Identify which cell holds the provided text, then report its [x, y] central coordinate. 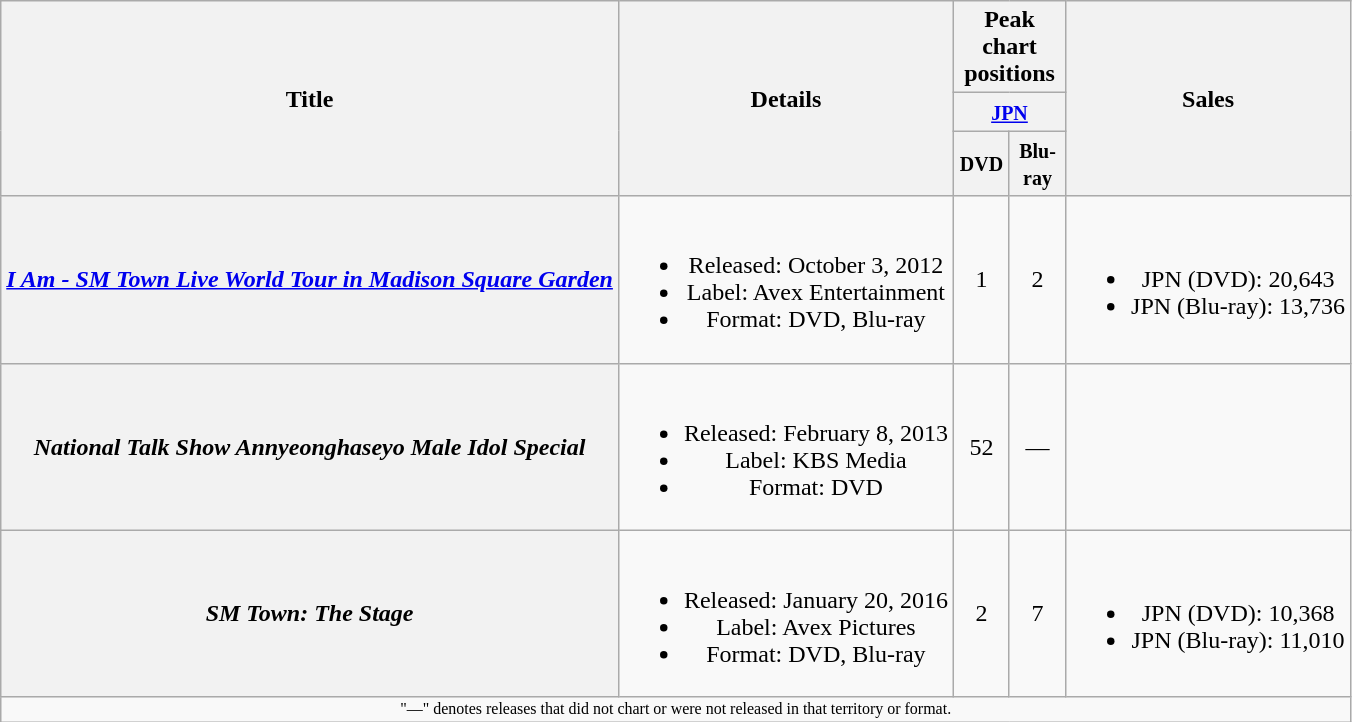
Blu-ray [1037, 164]
1 [981, 280]
— [1037, 446]
SM Town: The Stage [310, 614]
JPN [1009, 112]
JPN (DVD): 20,643JPN (Blu-ray): 13,736 [1208, 280]
7 [1037, 614]
Title [310, 98]
DVD [981, 164]
52 [981, 446]
I Am - SM Town Live World Tour in Madison Square Garden [310, 280]
Released: October 3, 2012Label: Avex EntertainmentFormat: DVD, Blu-ray [786, 280]
Released: February 8, 2013Label: KBS MediaFormat: DVD [786, 446]
Released: January 20, 2016Label: Avex PicturesFormat: DVD, Blu-ray [786, 614]
Peak chart positions [1009, 47]
National Talk Show Annyeonghaseyo Male Idol Special [310, 446]
Details [786, 98]
Sales [1208, 98]
JPN (DVD): 10,368JPN (Blu-ray): 11,010 [1208, 614]
"—" denotes releases that did not chart or were not released in that territory or format. [676, 709]
